Scan for the cell matching the given text and deliver its (x, y) coordinate at center. 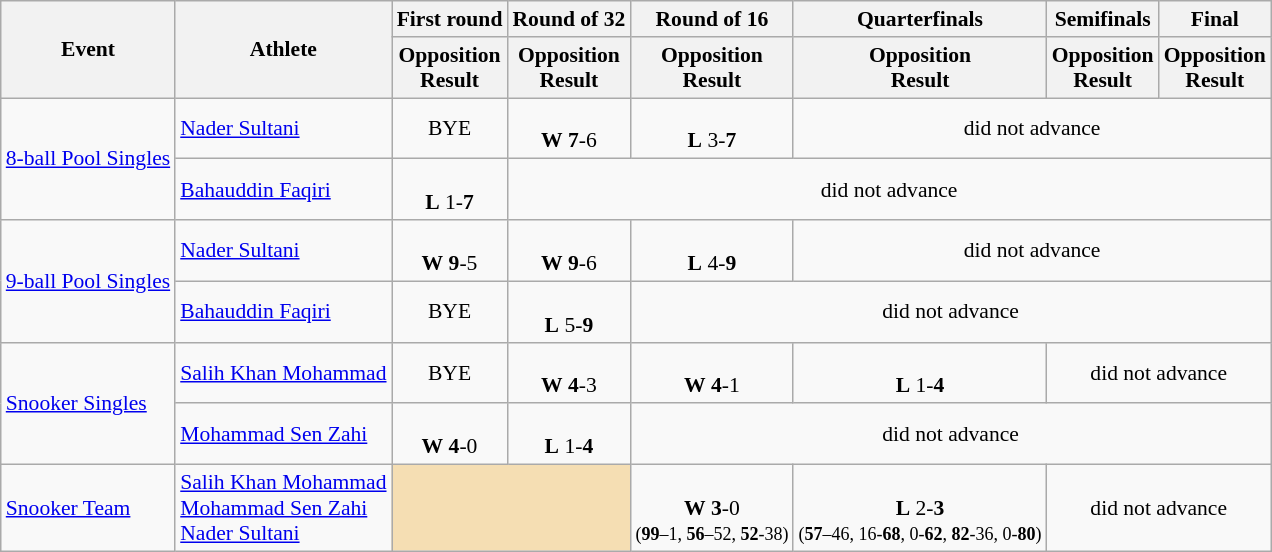
L 2-3(57–46, 16-68, 0-62, 82-36, 0-80) (920, 508)
W 4-3 (568, 372)
First round (450, 19)
Snooker Team (88, 508)
W 9-6 (568, 250)
W 9-5 (450, 250)
Athlete (283, 50)
W 4-1 (712, 372)
L 3-7 (712, 128)
Quarterfinals (920, 19)
Event (88, 50)
9-ball Pool Singles (88, 281)
W 3-0(99–1, 56–52, 52-38) (712, 508)
W 4-0 (450, 434)
L 5-9 (568, 312)
8-ball Pool Singles (88, 159)
Semifinals (1103, 19)
Round of 16 (712, 19)
L 1-7 (450, 190)
Salih Khan Mohammad (283, 372)
Round of 32 (568, 19)
Salih Khan MohammadMohammad Sen ZahiNader Sultani (283, 508)
L 4-9 (712, 250)
Final (1215, 19)
Mohammad Sen Zahi (283, 434)
Snooker Singles (88, 403)
W 7-6 (568, 128)
